For the text-containing cell, return its midpoint in (X, Y) coordinate format. 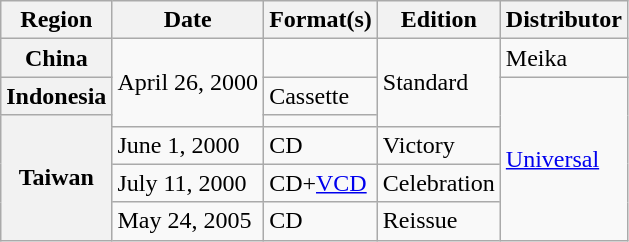
Reissue (438, 221)
July 11, 2000 (188, 183)
China (56, 58)
Cassette (321, 96)
Meika (564, 58)
Celebration (438, 183)
Edition (438, 20)
April 26, 2000 (188, 82)
CD+VCD (321, 183)
Distributor (564, 20)
Standard (438, 82)
Region (56, 20)
Victory (438, 145)
Indonesia (56, 96)
May 24, 2005 (188, 221)
June 1, 2000 (188, 145)
Universal (564, 158)
Format(s) (321, 20)
Date (188, 20)
Taiwan (56, 178)
